Provide the (X, Y) coordinate of the cell's center where the given text is located.  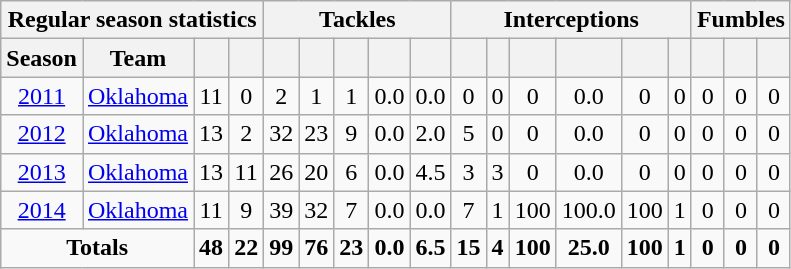
20 (316, 172)
4 (498, 248)
76 (316, 248)
25.0 (588, 248)
26 (282, 172)
Fumbles (740, 20)
4.5 (430, 172)
2013 (42, 172)
2011 (42, 96)
15 (468, 248)
Totals (98, 248)
Interceptions (571, 20)
6 (352, 172)
99 (282, 248)
2012 (42, 134)
Team (138, 58)
39 (282, 210)
48 (212, 248)
22 (246, 248)
2.0 (430, 134)
2014 (42, 210)
6.5 (430, 248)
Regular season statistics (132, 20)
Season (42, 58)
100.0 (588, 210)
Tackles (358, 20)
5 (468, 134)
